Extract the [x, y] coordinate from the center of the cell holding the provided text.  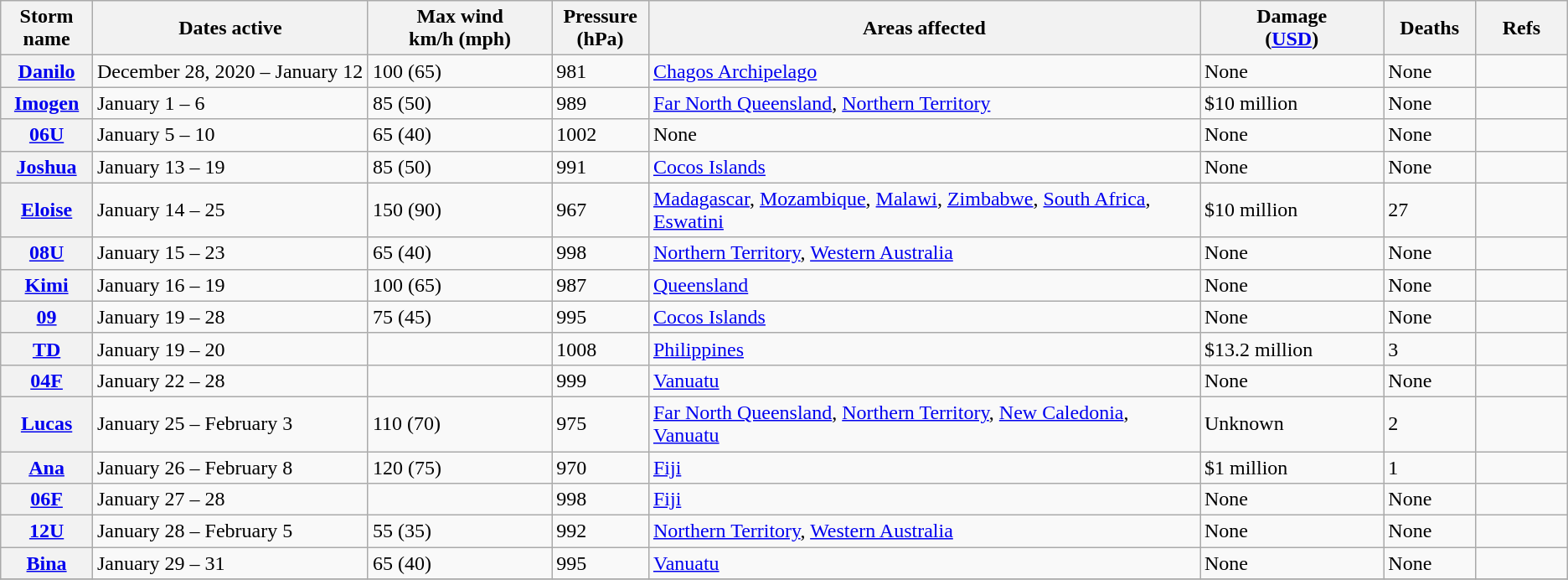
Chagos Archipelago [924, 71]
09 [47, 317]
981 [601, 71]
Kimi [47, 285]
January 19 – 20 [230, 349]
27 [1430, 210]
January 15 – 23 [230, 253]
$1 million [1292, 467]
08U [47, 253]
Eloise [47, 210]
$13.2 million [1292, 349]
12U [47, 531]
1008 [601, 349]
Danilo [47, 71]
150 (90) [459, 210]
999 [601, 381]
Max windkm/h (mph) [459, 28]
January 13 – 19 [230, 167]
2 [1430, 424]
Far North Queensland, Northern Territory [924, 103]
January 26 – February 8 [230, 467]
January 1 – 6 [230, 103]
Areas affected [924, 28]
06U [47, 135]
1002 [601, 135]
January 22 – 28 [230, 381]
Joshua [47, 167]
Damage(USD) [1292, 28]
Madagascar, Mozambique, Malawi, Zimbabwe, South Africa, Eswatini [924, 210]
Philippines [924, 349]
TD [47, 349]
975 [601, 424]
Bina [47, 563]
75 (45) [459, 317]
January 27 – 28 [230, 500]
Deaths [1430, 28]
January 29 – 31 [230, 563]
January 16 – 19 [230, 285]
970 [601, 467]
Storm name [47, 28]
110 (70) [459, 424]
989 [601, 103]
967 [601, 210]
3 [1430, 349]
06F [47, 500]
Far North Queensland, Northern Territory, New Caledonia, Vanuatu [924, 424]
987 [601, 285]
January 28 – February 5 [230, 531]
Unknown [1292, 424]
December 28, 2020 – January 12 [230, 71]
Dates active [230, 28]
04F [47, 381]
Pressure(hPa) [601, 28]
992 [601, 531]
January 14 – 25 [230, 210]
1 [1430, 467]
120 (75) [459, 467]
January 19 – 28 [230, 317]
991 [601, 167]
Queensland [924, 285]
January 25 – February 3 [230, 424]
55 (35) [459, 531]
Imogen [47, 103]
January 5 – 10 [230, 135]
Refs [1521, 28]
Lucas [47, 424]
Ana [47, 467]
